Find where the given text appears and provide that cell's center as [X, Y] coordinate. 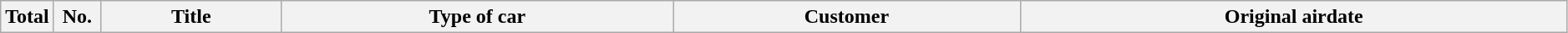
No. [77, 17]
Customer [847, 17]
Type of car [477, 17]
Total [28, 17]
Title [190, 17]
Original airdate [1293, 17]
